Extract the [X, Y] coordinate from the center of the cell holding the provided text.  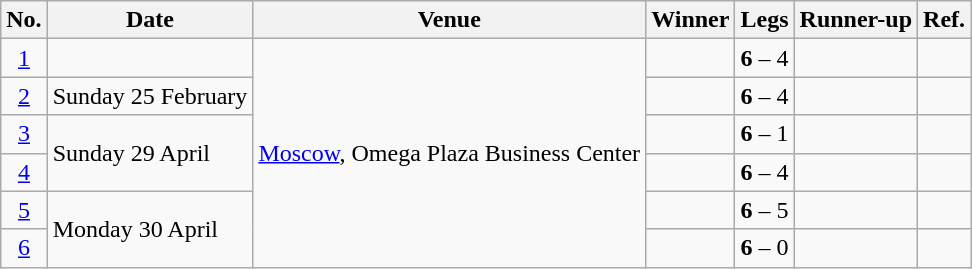
Runner-up [856, 20]
6 – 5 [764, 210]
Sunday 25 February [150, 96]
Legs [764, 20]
Sunday 29 April [150, 153]
Moscow, Omega Plaza Business Center [450, 153]
Venue [450, 20]
6 – 0 [764, 248]
Monday 30 April [150, 229]
3 [24, 134]
Ref. [944, 20]
Date [150, 20]
1 [24, 58]
5 [24, 210]
6 – 1 [764, 134]
2 [24, 96]
4 [24, 172]
Winner [690, 20]
6 [24, 248]
No. [24, 20]
